Determine the [X, Y] coordinate at the center of the cell enclosing the given text.  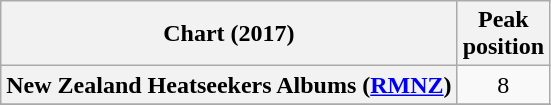
Peak position [503, 34]
Chart (2017) [229, 34]
New Zealand Heatseekers Albums (RMNZ) [229, 85]
8 [503, 85]
